Provide the [X, Y] coordinate of the cell's center where the given text is located.  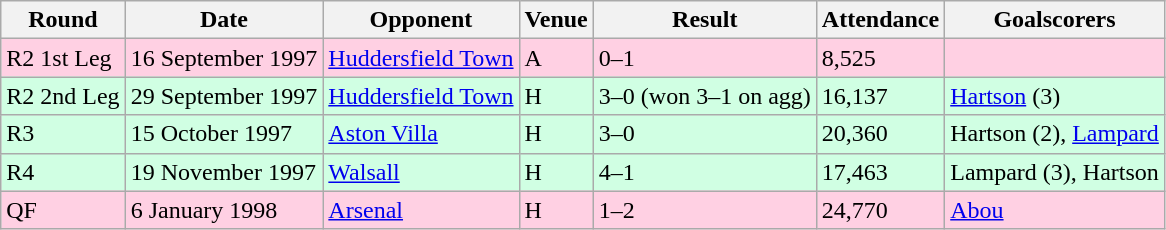
Round [63, 20]
Result [704, 20]
R2 1st Leg [63, 58]
16 September 1997 [224, 58]
16,137 [880, 96]
1–2 [704, 210]
Arsenal [421, 210]
Hartson (2), Lampard [1055, 134]
Lampard (3), Hartson [1055, 172]
Aston Villa [421, 134]
0–1 [704, 58]
3–0 [704, 134]
R3 [63, 134]
6 January 1998 [224, 210]
Goalscorers [1055, 20]
17,463 [880, 172]
24,770 [880, 210]
8,525 [880, 58]
Date [224, 20]
19 November 1997 [224, 172]
20,360 [880, 134]
A [556, 58]
15 October 1997 [224, 134]
Opponent [421, 20]
4–1 [704, 172]
3–0 (won 3–1 on agg) [704, 96]
Attendance [880, 20]
R4 [63, 172]
QF [63, 210]
Hartson (3) [1055, 96]
R2 2nd Leg [63, 96]
Walsall [421, 172]
Abou [1055, 210]
29 September 1997 [224, 96]
Venue [556, 20]
